Extract the [x, y] coordinate from the center of the cell holding the provided text.  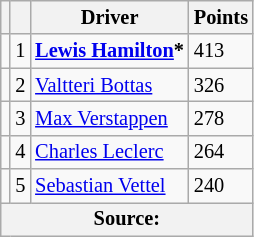
264 [221, 152]
Lewis Hamilton* [110, 51]
Charles Leclerc [110, 152]
326 [221, 85]
Source: [127, 219]
3 [20, 118]
413 [221, 51]
Driver [110, 17]
5 [20, 186]
Max Verstappen [110, 118]
Sebastian Vettel [110, 186]
Points [221, 17]
240 [221, 186]
4 [20, 152]
1 [20, 51]
2 [20, 85]
Valtteri Bottas [110, 85]
278 [221, 118]
